Locate the cell with the specified text and output its (x, y) center coordinate. 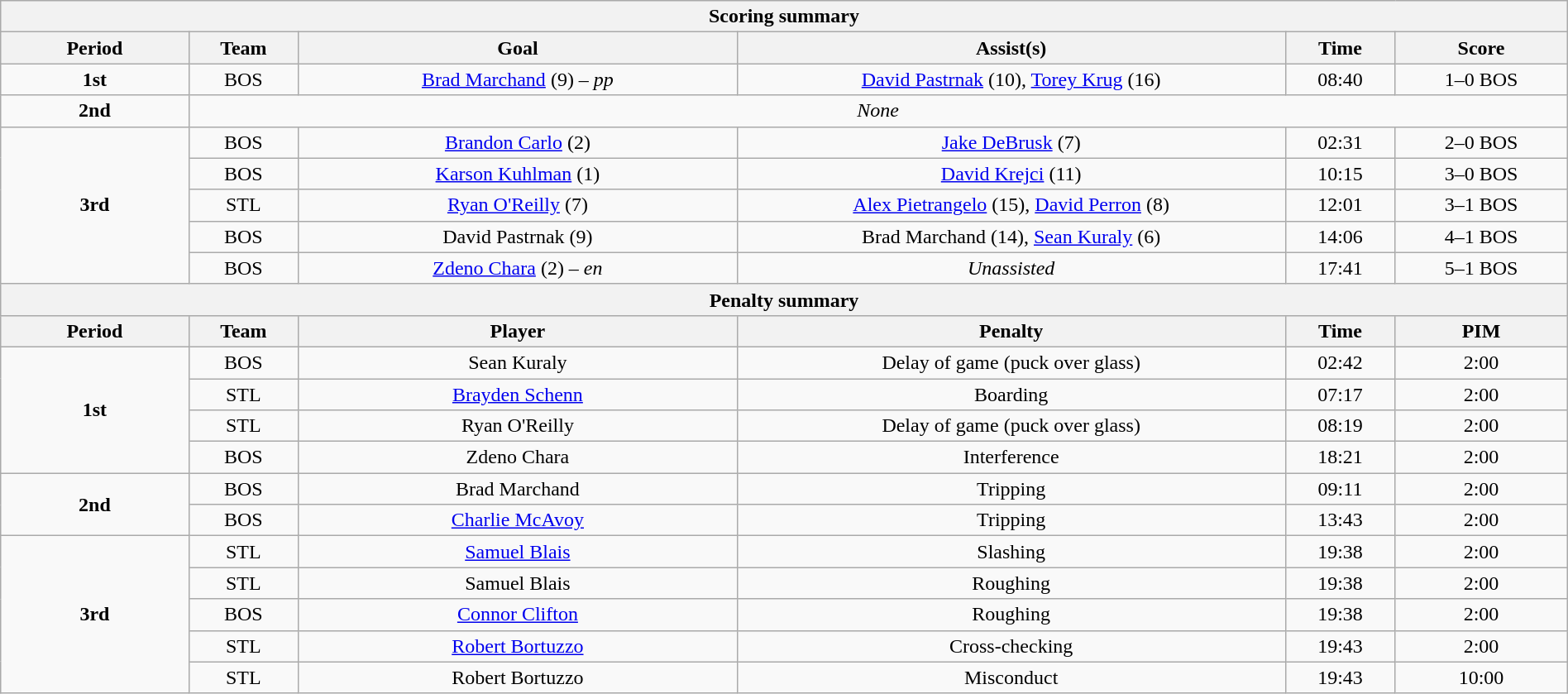
17:41 (1340, 268)
10:15 (1340, 174)
Slashing (1011, 552)
Karson Kuhlman (1) (518, 174)
PIM (1481, 331)
Zdeno Chara (2) – en (518, 268)
Interference (1011, 457)
Brad Marchand (518, 489)
David Krejci (11) (1011, 174)
Zdeno Chara (518, 457)
18:21 (1340, 457)
2–0 BOS (1481, 142)
Scoring summary (784, 17)
Ryan O'Reilly (7) (518, 205)
14:06 (1340, 237)
Assist(s) (1011, 48)
3–0 BOS (1481, 174)
Player (518, 331)
David Pastrnak (9) (518, 237)
Score (1481, 48)
Ryan O'Reilly (518, 426)
Goal (518, 48)
13:43 (1340, 520)
Boarding (1011, 395)
Unassisted (1011, 268)
Charlie McAvoy (518, 520)
02:42 (1340, 362)
David Pastrnak (10), Torey Krug (16) (1011, 79)
None (878, 111)
07:17 (1340, 395)
4–1 BOS (1481, 237)
3–1 BOS (1481, 205)
Brayden Schenn (518, 395)
Brandon Carlo (2) (518, 142)
02:31 (1340, 142)
Misconduct (1011, 677)
08:19 (1340, 426)
10:00 (1481, 677)
09:11 (1340, 489)
12:01 (1340, 205)
Penalty summary (784, 299)
Sean Kuraly (518, 362)
Penalty (1011, 331)
5–1 BOS (1481, 268)
Alex Pietrangelo (15), David Perron (8) (1011, 205)
Brad Marchand (9) – pp (518, 79)
08:40 (1340, 79)
1–0 BOS (1481, 79)
Connor Clifton (518, 615)
Cross-checking (1011, 646)
Jake DeBrusk (7) (1011, 142)
Brad Marchand (14), Sean Kuraly (6) (1011, 237)
